Scan for the cell matching the given text and deliver its (x, y) coordinate at center. 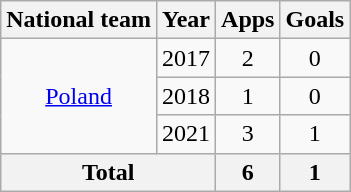
2018 (186, 96)
Poland (79, 96)
2021 (186, 134)
6 (248, 172)
2 (248, 58)
Total (108, 172)
National team (79, 20)
Apps (248, 20)
2017 (186, 58)
Year (186, 20)
Goals (315, 20)
3 (248, 134)
